Pinpoint the cell where the given text exists, returning its [x, y] midpoint coordinate. 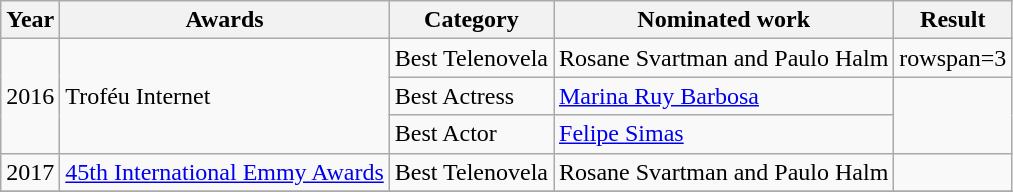
Category [471, 20]
Awards [224, 20]
rowspan=3 [953, 58]
Nominated work [724, 20]
Year [30, 20]
Felipe Simas [724, 134]
Best Actor [471, 134]
2016 [30, 96]
Best Actress [471, 96]
Troféu Internet [224, 96]
45th International Emmy Awards [224, 172]
Marina Ruy Barbosa [724, 96]
Result [953, 20]
2017 [30, 172]
